Find where the given text appears and provide that cell's center as [x, y] coordinate. 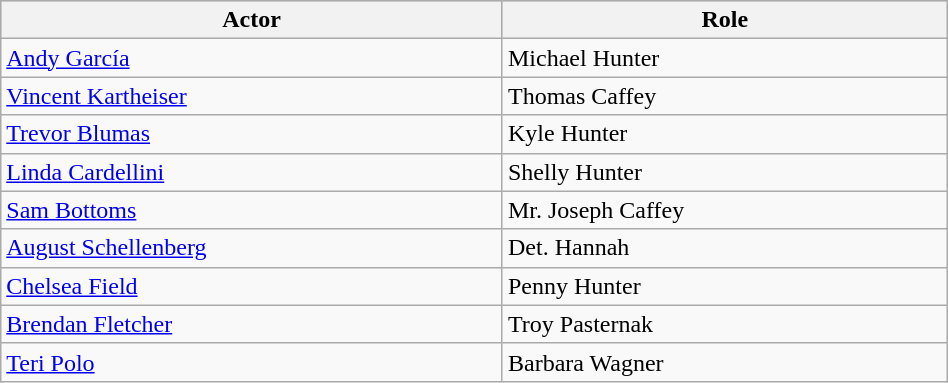
Shelly Hunter [724, 172]
Thomas Caffey [724, 96]
Linda Cardellini [252, 172]
Mr. Joseph Caffey [724, 210]
Sam Bottoms [252, 210]
Kyle Hunter [724, 134]
August Schellenberg [252, 248]
Penny Hunter [724, 286]
Det. Hannah [724, 248]
Chelsea Field [252, 286]
Teri Polo [252, 362]
Troy Pasternak [724, 324]
Brendan Fletcher [252, 324]
Actor [252, 20]
Barbara Wagner [724, 362]
Andy García [252, 58]
Vincent Kartheiser [252, 96]
Trevor Blumas [252, 134]
Michael Hunter [724, 58]
Role [724, 20]
